Pinpoint the cell where the given text exists, returning its [x, y] midpoint coordinate. 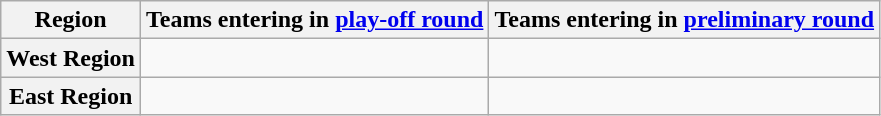
Region [71, 20]
West Region [71, 58]
Teams entering in preliminary round [684, 20]
East Region [71, 96]
Teams entering in play-off round [314, 20]
